Scan for the cell matching the given text and deliver its (X, Y) coordinate at center. 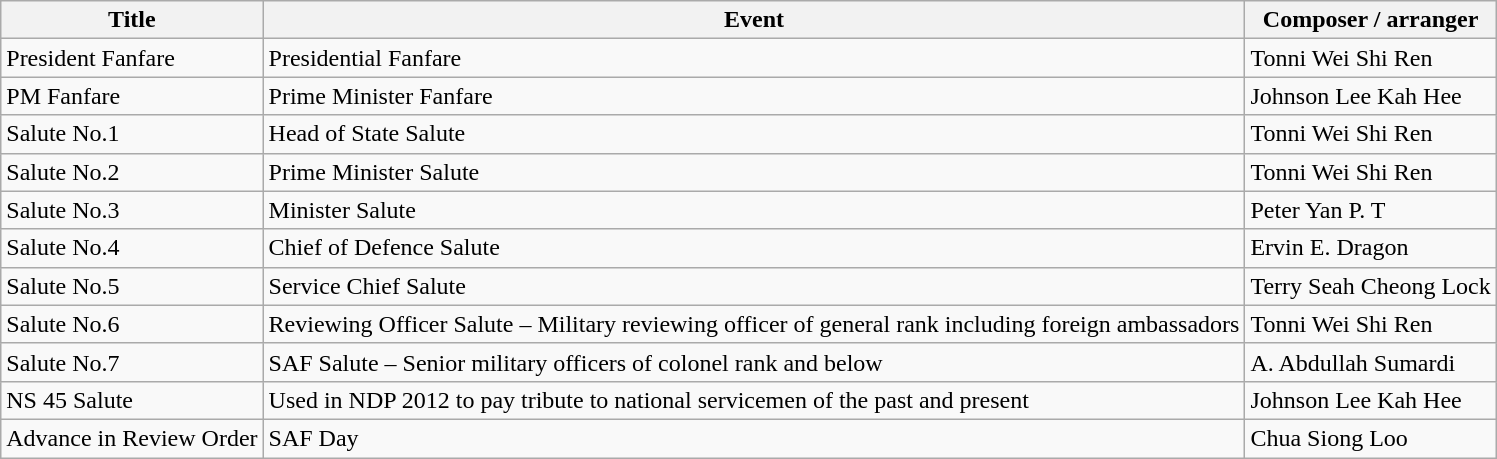
PM Fanfare (132, 96)
Salute No.1 (132, 134)
Reviewing Officer Salute – Military reviewing officer of general rank including foreign ambassadors (754, 324)
Chua Siong Loo (1370, 438)
SAF Day (754, 438)
Salute No.2 (132, 172)
Salute No.4 (132, 248)
Salute No.6 (132, 324)
Presidential Fanfare (754, 58)
Service Chief Salute (754, 286)
Event (754, 20)
Chief of Defence Salute (754, 248)
Title (132, 20)
Prime Minister Fanfare (754, 96)
Head of State Salute (754, 134)
Terry Seah Cheong Lock (1370, 286)
SAF Salute – Senior military officers of colonel rank and below (754, 362)
Minister Salute (754, 210)
Ervin E. Dragon (1370, 248)
Peter Yan P. T (1370, 210)
Composer / arranger (1370, 20)
Salute No.7 (132, 362)
Prime Minister Salute (754, 172)
Used in NDP 2012 to pay tribute to national servicemen of the past and present (754, 400)
A. Abdullah Sumardi (1370, 362)
NS 45 Salute (132, 400)
Salute No.3 (132, 210)
President Fanfare (132, 58)
Salute No.5 (132, 286)
Advance in Review Order (132, 438)
